Detect which cell encompasses the target text, then output its [X, Y] center coordinate. 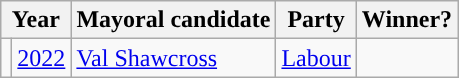
Party [316, 20]
Labour [316, 58]
Winner? [406, 20]
Year [36, 20]
2022 [42, 58]
Mayoral candidate [174, 20]
Val Shawcross [174, 58]
